Return the [x, y] coordinate for the center point of the cell that contains the specified text.  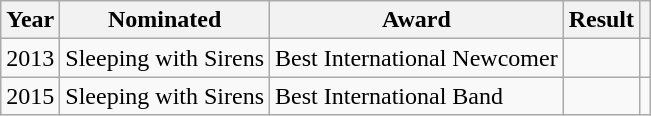
Nominated [165, 20]
2013 [30, 58]
2015 [30, 96]
Best International Newcomer [417, 58]
Best International Band [417, 96]
Result [601, 20]
Award [417, 20]
Year [30, 20]
